Find where the given text appears and provide that cell's center as [x, y] coordinate. 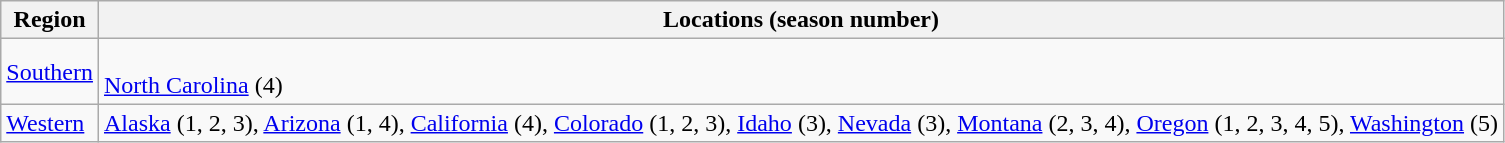
Western [50, 123]
North Carolina (4) [800, 72]
Region [50, 20]
Locations (season number) [800, 20]
Southern [50, 72]
